Return [X, Y] of the center of cell containing provided text 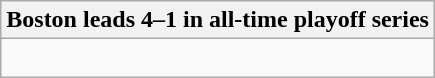
Boston leads 4–1 in all-time playoff series [218, 20]
